Return (x, y) of the center of cell containing provided text 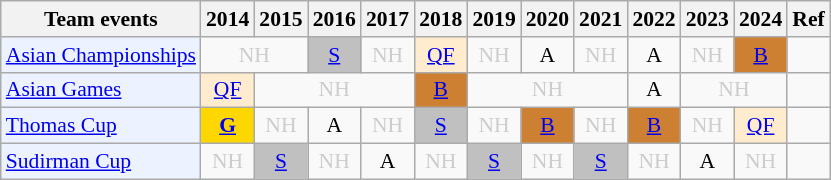
Ref (808, 19)
Asian Championships (101, 55)
2024 (760, 19)
Sudirman Cup (101, 162)
Asian Games (101, 90)
2019 (494, 19)
2016 (334, 19)
Team events (101, 19)
2021 (600, 19)
2017 (388, 19)
2015 (280, 19)
2023 (708, 19)
G (228, 126)
Thomas Cup (101, 126)
2018 (440, 19)
2020 (548, 19)
2014 (228, 19)
2022 (654, 19)
